Return the (x, y) coordinate for the center point of the cell that contains the specified text.  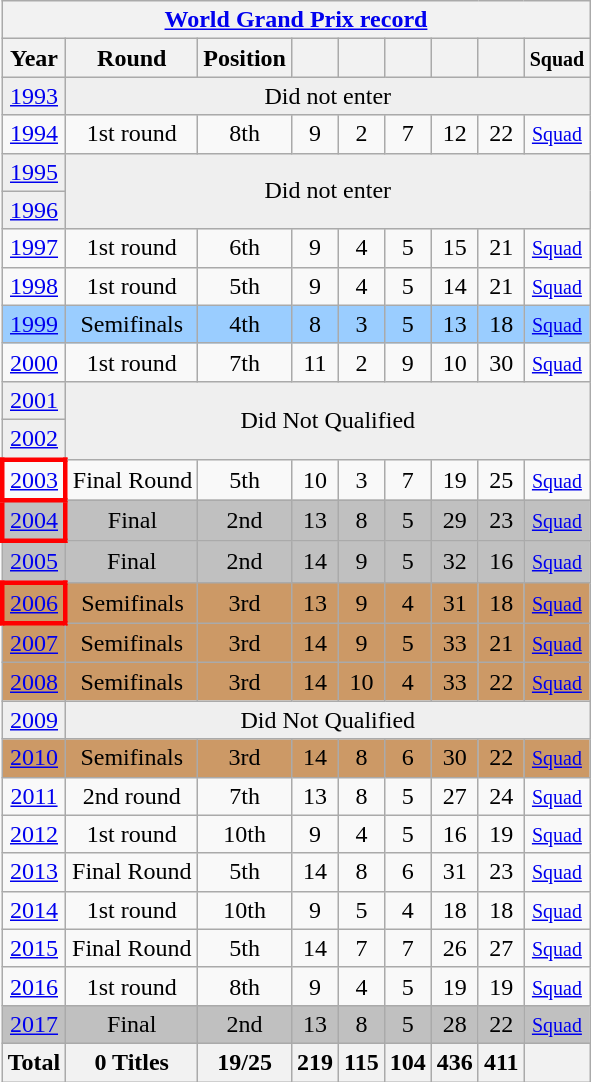
1999 (34, 324)
1997 (34, 248)
115 (362, 1062)
2nd round (132, 796)
2013 (34, 872)
26 (454, 948)
2011 (34, 796)
2015 (34, 948)
Position (245, 58)
104 (408, 1062)
32 (454, 562)
2012 (34, 834)
1998 (34, 286)
2007 (34, 643)
Total (34, 1062)
15 (454, 248)
2017 (34, 1024)
1994 (34, 134)
2008 (34, 682)
2006 (34, 602)
World Grand Prix record (296, 20)
Round (132, 58)
2000 (34, 362)
1993 (34, 96)
6th (245, 248)
2001 (34, 400)
Year (34, 58)
436 (454, 1062)
1996 (34, 210)
25 (501, 480)
24 (501, 796)
2009 (34, 720)
2014 (34, 910)
2010 (34, 758)
2004 (34, 520)
411 (501, 1062)
29 (454, 520)
19/25 (245, 1062)
2002 (34, 439)
0 Titles (132, 1062)
12 (454, 134)
11 (314, 362)
2016 (34, 986)
4th (245, 324)
219 (314, 1062)
1995 (34, 172)
2005 (34, 562)
28 (454, 1024)
2003 (34, 480)
